Extract the [x, y] coordinate from the center of the cell holding the provided text.  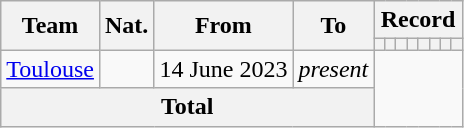
From [224, 26]
Record [418, 20]
To [334, 26]
Total [188, 107]
14 June 2023 [224, 69]
Toulouse [50, 69]
Nat. [126, 26]
present [334, 69]
Team [50, 26]
